Scan for the cell matching the given text and deliver its [X, Y] coordinate at center. 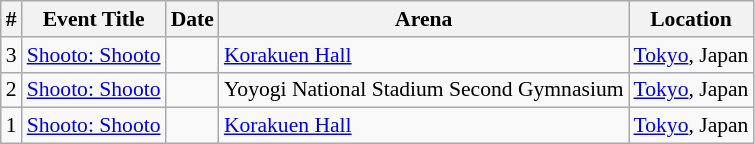
1 [12, 126]
# [12, 19]
Location [692, 19]
Yoyogi National Stadium Second Gymnasium [424, 90]
Date [192, 19]
Event Title [94, 19]
3 [12, 55]
Arena [424, 19]
2 [12, 90]
